Extract the [x, y] coordinate from the center of the cell holding the provided text.  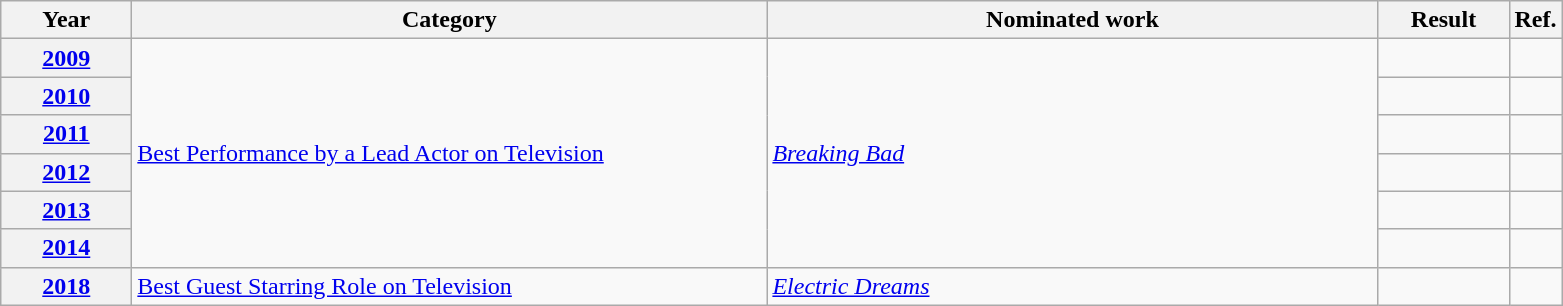
Electric Dreams [1072, 286]
Breaking Bad [1072, 153]
2018 [66, 286]
Category [450, 20]
Nominated work [1072, 20]
Year [66, 20]
2011 [66, 134]
Best Guest Starring Role on Television [450, 286]
Ref. [1536, 20]
2009 [66, 58]
2013 [66, 210]
Result [1444, 20]
2012 [66, 172]
Best Performance by a Lead Actor on Television [450, 153]
2014 [66, 248]
2010 [66, 96]
